Provide the [X, Y] coordinate of the cell's center where the given text is located.  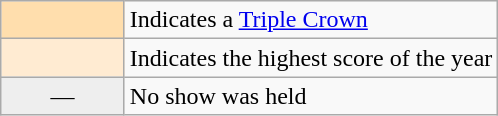
— [63, 96]
Indicates the highest score of the year [311, 58]
No show was held [311, 96]
Indicates a Triple Crown [311, 20]
